Extract the [x, y] coordinate from the center of the cell holding the provided text.  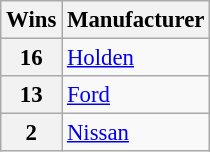
Manufacturer [136, 20]
Nissan [136, 133]
Holden [136, 58]
Wins [32, 20]
2 [32, 133]
Ford [136, 95]
13 [32, 95]
16 [32, 58]
